Identify which cell holds the provided text, then report its [X, Y] central coordinate. 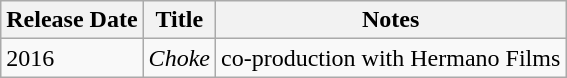
Choke [179, 58]
co-production with Hermano Films [390, 58]
2016 [72, 58]
Title [179, 20]
Release Date [72, 20]
Notes [390, 20]
